Scan for the cell matching the given text and deliver its [X, Y] coordinate at center. 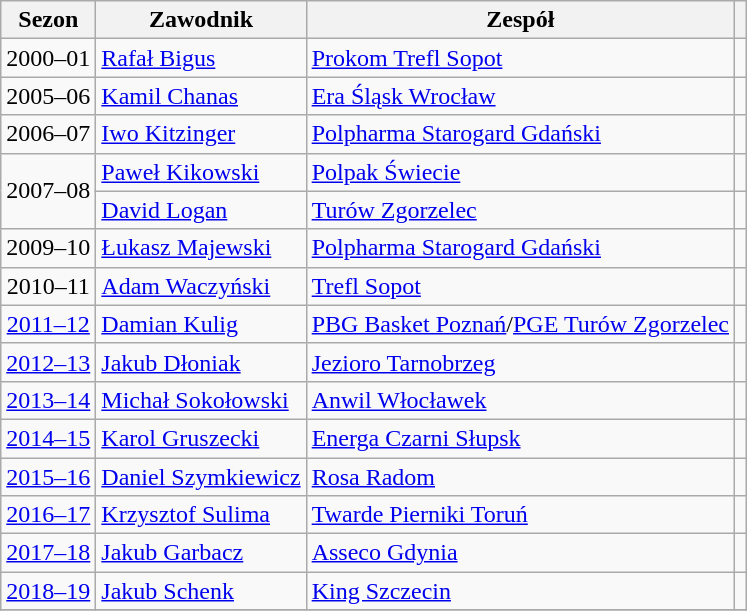
2006–07 [48, 134]
Paweł Kikowski [201, 172]
Jezioro Tarnobrzeg [520, 362]
Era Śląsk Wrocław [520, 96]
2018–19 [48, 591]
Twarde Pierniki Toruń [520, 515]
Energa Czarni Słupsk [520, 438]
2009–10 [48, 248]
Iwo Kitzinger [201, 134]
2013–14 [48, 400]
Damian Kulig [201, 324]
Krzysztof Sulima [201, 515]
Sezon [48, 20]
2011–12 [48, 324]
Łukasz Majewski [201, 248]
2016–17 [48, 515]
Karol Gruszecki [201, 438]
2015–16 [48, 477]
Rafał Bigus [201, 58]
Adam Waczyński [201, 286]
2014–15 [48, 438]
Polpak Świecie [520, 172]
PBG Basket Poznań/PGE Turów Zgorzelec [520, 324]
2010–11 [48, 286]
Jakub Dłoniak [201, 362]
2007–08 [48, 191]
Rosa Radom [520, 477]
Trefl Sopot [520, 286]
Zespół [520, 20]
Asseco Gdynia [520, 553]
Michał Sokołowski [201, 400]
Jakub Garbacz [201, 553]
2005–06 [48, 96]
2017–18 [48, 553]
Anwil Włocławek [520, 400]
David Logan [201, 210]
Prokom Trefl Sopot [520, 58]
Daniel Szymkiewicz [201, 477]
2012–13 [48, 362]
Kamil Chanas [201, 96]
2000–01 [48, 58]
King Szczecin [520, 591]
Zawodnik [201, 20]
Turów Zgorzelec [520, 210]
Jakub Schenk [201, 591]
